Capture the cell that displays the provided text and extract its [x, y] central coordinate. 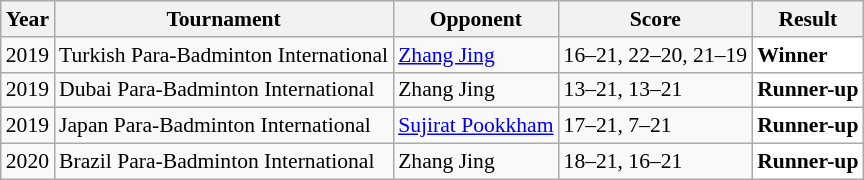
Sujirat Pookkham [476, 126]
Tournament [224, 19]
17–21, 7–21 [656, 126]
16–21, 22–20, 21–19 [656, 55]
18–21, 16–21 [656, 162]
Dubai Para-Badminton International [224, 90]
Opponent [476, 19]
Brazil Para-Badminton International [224, 162]
Result [808, 19]
Score [656, 19]
Japan Para-Badminton International [224, 126]
Turkish Para-Badminton International [224, 55]
13–21, 13–21 [656, 90]
Winner [808, 55]
2020 [28, 162]
Year [28, 19]
